Pinpoint the cell where the given text exists, returning its [X, Y] midpoint coordinate. 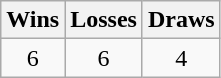
Draws [181, 20]
Wins [33, 20]
4 [181, 58]
Losses [104, 20]
